Output the [x, y] coordinate of the center of the cell containing the given text.  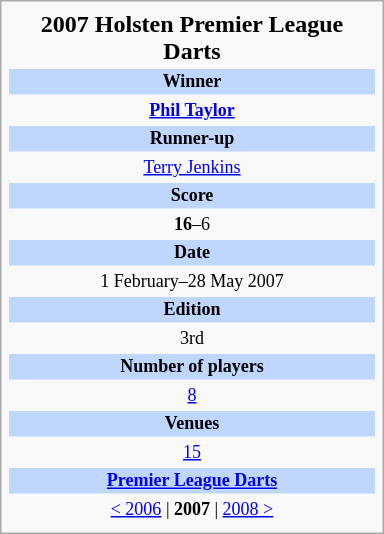
2007 Holsten Premier League Darts [192, 38]
Edition [192, 310]
Premier League Darts [192, 481]
Terry Jenkins [192, 168]
16–6 [192, 225]
3rd [192, 339]
< 2006 | 2007 | 2008 > [192, 510]
Runner-up [192, 139]
8 [192, 396]
Winner [192, 82]
Date [192, 253]
15 [192, 453]
Score [192, 196]
Number of players [192, 367]
1 February–28 May 2007 [192, 282]
Venues [192, 424]
Phil Taylor [192, 111]
